Detect which cell encompasses the target text, then output its [X, Y] center coordinate. 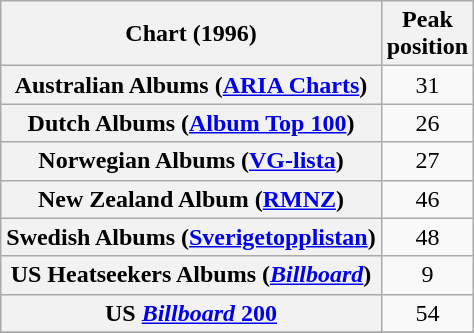
US Heatseekers Albums (Billboard) [191, 275]
Australian Albums (ARIA Charts) [191, 85]
US Billboard 200 [191, 313]
54 [427, 313]
Swedish Albums (Sverigetopplistan) [191, 237]
Dutch Albums (Album Top 100) [191, 123]
27 [427, 161]
New Zealand Album (RMNZ) [191, 199]
Chart (1996) [191, 34]
31 [427, 85]
26 [427, 123]
Norwegian Albums (VG-lista) [191, 161]
9 [427, 275]
Peakposition [427, 34]
46 [427, 199]
48 [427, 237]
